Identify which cell holds the provided text, then report its [X, Y] central coordinate. 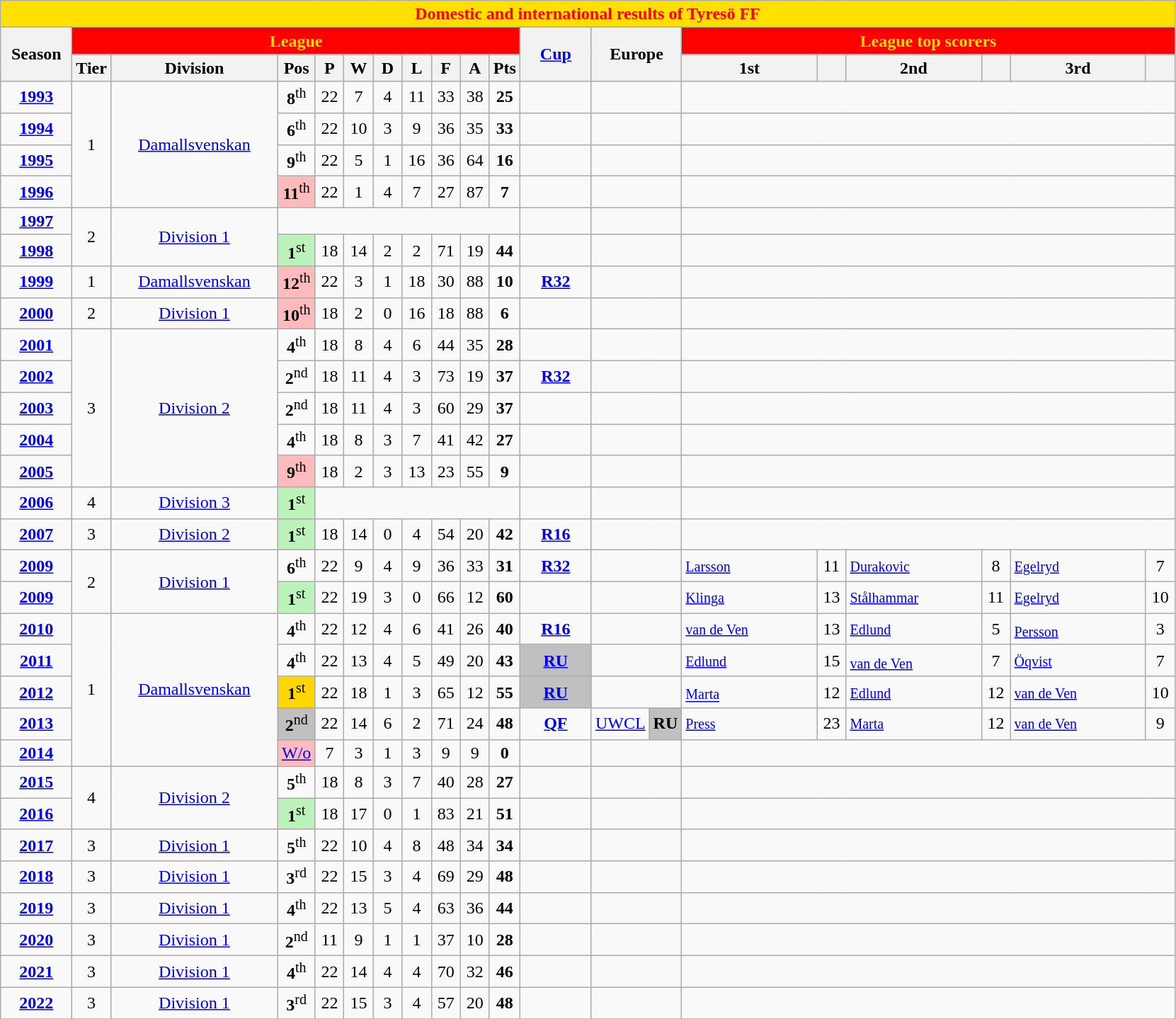
25 [504, 98]
Persson [1078, 629]
2006 [37, 503]
Pos [296, 68]
2022 [37, 1003]
1993 [37, 98]
Stålhammar [913, 598]
2004 [37, 440]
2015 [37, 782]
W [358, 68]
2007 [37, 534]
2012 [37, 693]
57 [446, 1003]
1998 [37, 251]
2013 [37, 724]
Division [194, 68]
Europe [636, 55]
2019 [37, 908]
Tier [92, 68]
2017 [37, 846]
1994 [37, 129]
Cup [555, 55]
31 [504, 567]
1995 [37, 160]
49 [446, 660]
2005 [37, 472]
2014 [37, 753]
32 [474, 972]
W/o [296, 753]
64 [474, 160]
A [474, 68]
1997 [37, 221]
2021 [37, 972]
Press [749, 724]
73 [446, 377]
2020 [37, 940]
83 [446, 814]
Larsson [749, 567]
38 [474, 98]
QF [555, 724]
2016 [37, 814]
51 [504, 814]
11th [296, 193]
70 [446, 972]
League [296, 41]
87 [474, 193]
8th [296, 98]
2003 [37, 408]
17 [358, 814]
Division 3 [194, 503]
Klinga [749, 598]
League top scorers [928, 41]
F [446, 68]
10th [296, 313]
P [330, 68]
Season [37, 55]
2010 [37, 629]
Durakovic [913, 567]
Pts [504, 68]
12th [296, 282]
2018 [37, 877]
D [388, 68]
63 [446, 908]
26 [474, 629]
65 [446, 693]
Öqvist [1078, 660]
2011 [37, 660]
UWCL [620, 724]
2000 [37, 313]
24 [474, 724]
1996 [37, 193]
21 [474, 814]
30 [446, 282]
46 [504, 972]
1999 [37, 282]
L [416, 68]
69 [446, 877]
43 [504, 660]
54 [446, 534]
2002 [37, 377]
2001 [37, 346]
Domestic and international results of Tyresö FF [588, 14]
66 [446, 598]
